Find where the given text appears and provide that cell's center as (X, Y) coordinate. 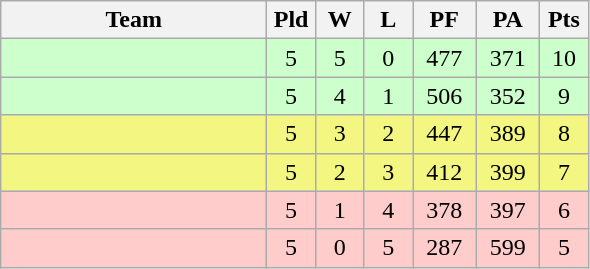
371 (508, 58)
Team (134, 20)
389 (508, 134)
7 (564, 172)
10 (564, 58)
378 (444, 210)
399 (508, 172)
397 (508, 210)
412 (444, 172)
PA (508, 20)
447 (444, 134)
287 (444, 248)
Pts (564, 20)
477 (444, 58)
L (388, 20)
8 (564, 134)
599 (508, 248)
PF (444, 20)
Pld (292, 20)
W (340, 20)
6 (564, 210)
352 (508, 96)
9 (564, 96)
506 (444, 96)
